Extract the [x, y] coordinate from the center of the cell holding the provided text.  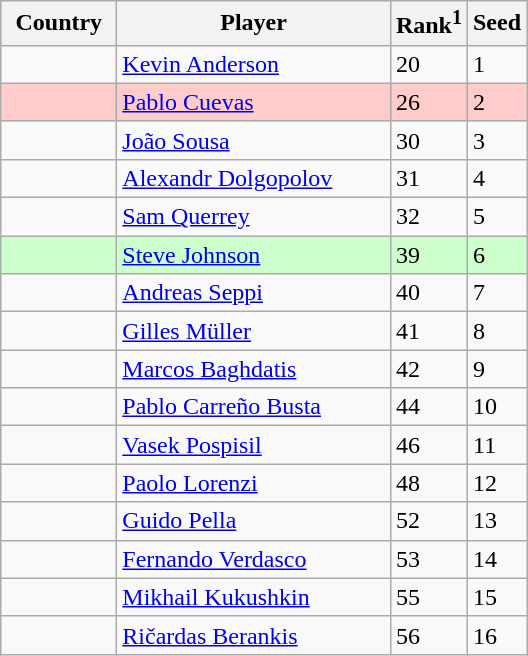
3 [496, 140]
53 [428, 559]
32 [428, 217]
Andreas Seppi [254, 293]
20 [428, 64]
55 [428, 597]
52 [428, 521]
42 [428, 369]
Kevin Anderson [254, 64]
11 [496, 445]
5 [496, 217]
Seed [496, 24]
Mikhail Kukushkin [254, 597]
Marcos Baghdatis [254, 369]
56 [428, 635]
Pablo Carreño Busta [254, 407]
Steve Johnson [254, 255]
João Sousa [254, 140]
10 [496, 407]
Sam Querrey [254, 217]
12 [496, 483]
15 [496, 597]
26 [428, 102]
39 [428, 255]
1 [496, 64]
14 [496, 559]
7 [496, 293]
40 [428, 293]
Alexandr Dolgopolov [254, 178]
31 [428, 178]
30 [428, 140]
46 [428, 445]
Fernando Verdasco [254, 559]
Pablo Cuevas [254, 102]
Rank1 [428, 24]
44 [428, 407]
8 [496, 331]
4 [496, 178]
9 [496, 369]
Player [254, 24]
48 [428, 483]
16 [496, 635]
13 [496, 521]
2 [496, 102]
41 [428, 331]
6 [496, 255]
Vasek Pospisil [254, 445]
Ričardas Berankis [254, 635]
Paolo Lorenzi [254, 483]
Country [59, 24]
Guido Pella [254, 521]
Gilles Müller [254, 331]
